Extract the (X, Y) coordinate from the center of the cell holding the provided text.  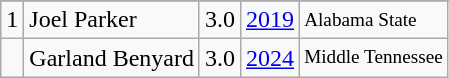
Middle Tennessee (374, 58)
Alabama State (374, 20)
Joel Parker (112, 20)
2019 (270, 20)
1 (12, 20)
2024 (270, 58)
Garland Benyard (112, 58)
